Search for the cell housing the specified text and yield its (x, y) center coordinate. 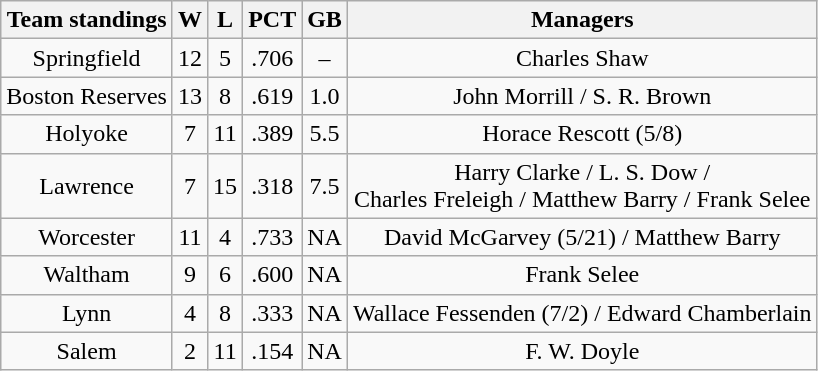
9 (190, 275)
1.0 (325, 96)
Frank Selee (582, 275)
David McGarvey (5/21) / Matthew Barry (582, 237)
Lawrence (87, 186)
Lynn (87, 313)
.600 (272, 275)
.333 (272, 313)
.318 (272, 186)
5 (226, 58)
Wallace Fessenden (7/2) / Edward Chamberlain (582, 313)
John Morrill / S. R. Brown (582, 96)
PCT (272, 20)
W (190, 20)
Harry Clarke / L. S. Dow /Charles Freleigh / Matthew Barry / Frank Selee (582, 186)
5.5 (325, 134)
– (325, 58)
Team standings (87, 20)
Charles Shaw (582, 58)
Salem (87, 351)
Holyoke (87, 134)
7.5 (325, 186)
Springfield (87, 58)
.389 (272, 134)
.154 (272, 351)
12 (190, 58)
Waltham (87, 275)
2 (190, 351)
GB (325, 20)
F. W. Doyle (582, 351)
15 (226, 186)
Managers (582, 20)
.733 (272, 237)
Worcester (87, 237)
13 (190, 96)
L (226, 20)
.706 (272, 58)
.619 (272, 96)
Horace Rescott (5/8) (582, 134)
6 (226, 275)
Boston Reserves (87, 96)
